Determine the [x, y] coordinate at the center of the cell enclosing the given text.  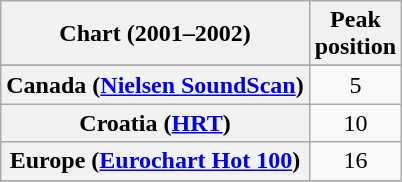
10 [355, 123]
5 [355, 85]
16 [355, 161]
Europe (Eurochart Hot 100) [155, 161]
Chart (2001–2002) [155, 34]
Canada (Nielsen SoundScan) [155, 85]
Croatia (HRT) [155, 123]
Peakposition [355, 34]
